For the text-containing cell, return its midpoint in (x, y) coordinate format. 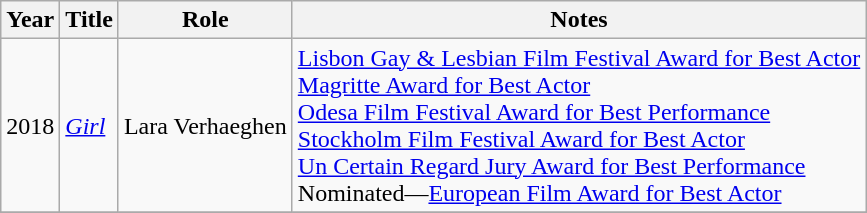
Notes (578, 20)
Lara Verhaeghen (205, 126)
Title (90, 20)
Girl (90, 126)
2018 (30, 126)
Role (205, 20)
Year (30, 20)
